Determine the (X, Y) coordinate at the center of the cell enclosing the given text.  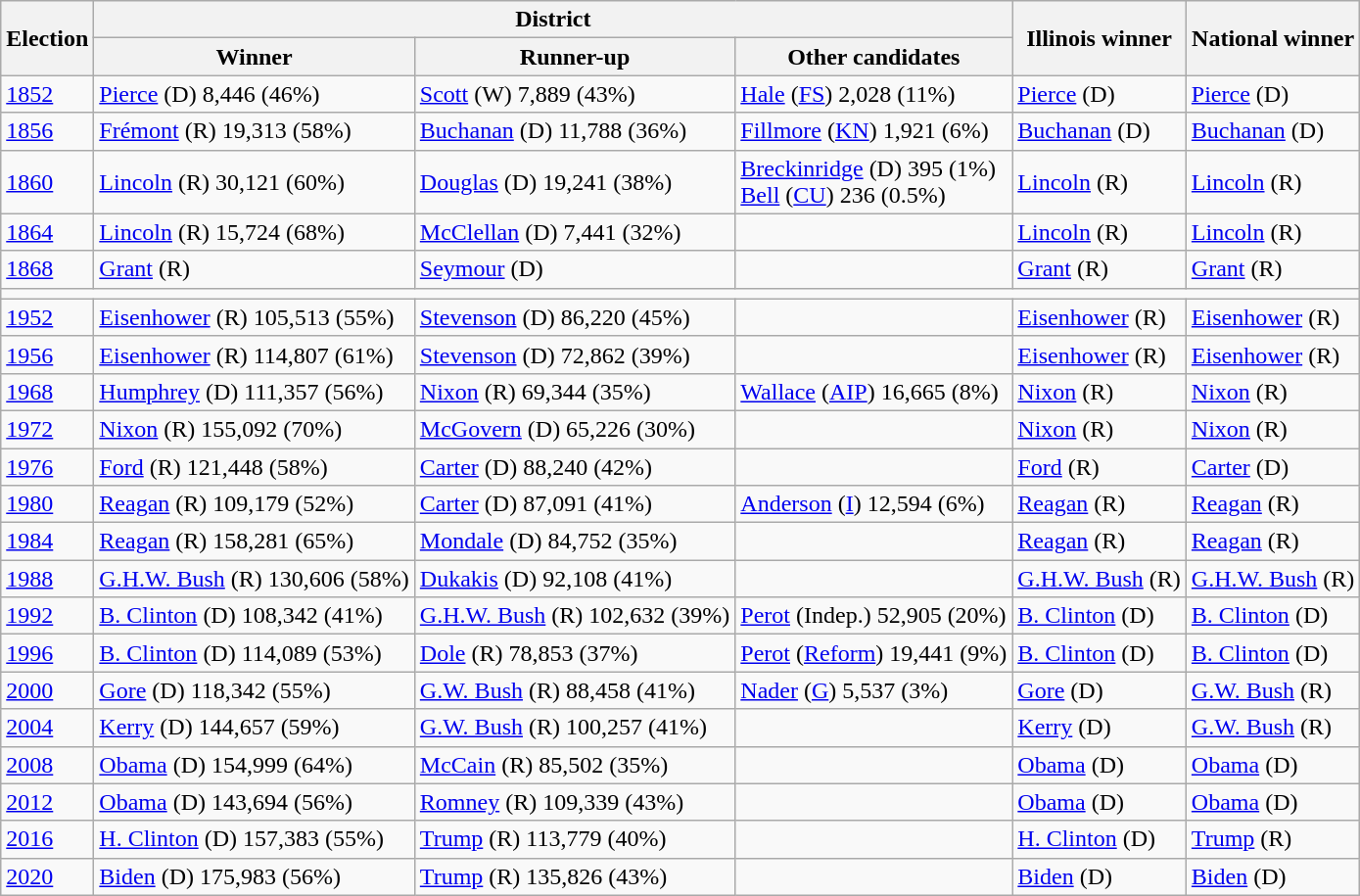
Seymour (D) (574, 269)
Ford (R) (1100, 467)
Stevenson (D) 86,220 (45%) (574, 317)
McClellan (D) 7,441 (32%) (574, 232)
1956 (47, 354)
Eisenhower (R) 105,513 (55%) (255, 317)
Trump (R) (1273, 839)
Lincoln (R) 15,724 (68%) (255, 232)
Fillmore (KN) 1,921 (6%) (873, 131)
1976 (47, 467)
Obama (D) 143,694 (56%) (255, 802)
Dukakis (D) 92,108 (41%) (574, 579)
Hale (FS) 2,028 (11%) (873, 94)
1984 (47, 542)
Frémont (R) 19,313 (58%) (255, 131)
Reagan (R) 158,281 (65%) (255, 542)
Buchanan (D) 11,788 (36%) (574, 131)
G.H.W. Bush (R) 102,632 (39%) (574, 616)
District (553, 20)
H. Clinton (D) (1100, 839)
Dole (R) 78,853 (37%) (574, 653)
H. Clinton (D) 157,383 (55%) (255, 839)
1988 (47, 579)
1860 (47, 182)
Gore (D) (1100, 690)
1856 (47, 131)
2000 (47, 690)
Ford (R) 121,448 (58%) (255, 467)
B. Clinton (D) 114,089 (53%) (255, 653)
Mondale (D) 84,752 (35%) (574, 542)
Carter (D) (1273, 467)
Eisenhower (R) 114,807 (61%) (255, 354)
2016 (47, 839)
1972 (47, 429)
Illinois winner (1100, 38)
Winner (255, 57)
Gore (D) 118,342 (55%) (255, 690)
Nixon (R) 69,344 (35%) (574, 392)
McCain (R) 85,502 (35%) (574, 765)
1852 (47, 94)
2004 (47, 728)
Perot (Reform) 19,441 (9%) (873, 653)
Humphrey (D) 111,357 (56%) (255, 392)
Carter (D) 88,240 (42%) (574, 467)
Pierce (D) 8,446 (46%) (255, 94)
Carter (D) 87,091 (41%) (574, 504)
Lincoln (R) 30,121 (60%) (255, 182)
1996 (47, 653)
Perot (Indep.) 52,905 (20%) (873, 616)
1968 (47, 392)
National winner (1273, 38)
Breckinridge (D) 395 (1%)Bell (CU) 236 (0.5%) (873, 182)
G.W. Bush (R) 100,257 (41%) (574, 728)
Romney (R) 109,339 (43%) (574, 802)
2020 (47, 876)
Other candidates (873, 57)
1952 (47, 317)
2008 (47, 765)
Trump (R) 135,826 (43%) (574, 876)
1980 (47, 504)
Election (47, 38)
G.H.W. Bush (R) 130,606 (58%) (255, 579)
1868 (47, 269)
Kerry (D) 144,657 (59%) (255, 728)
McGovern (D) 65,226 (30%) (574, 429)
G.W. Bush (R) 88,458 (41%) (574, 690)
B. Clinton (D) 108,342 (41%) (255, 616)
Obama (D) 154,999 (64%) (255, 765)
Nixon (R) 155,092 (70%) (255, 429)
1864 (47, 232)
2012 (47, 802)
Trump (R) 113,779 (40%) (574, 839)
Anderson (I) 12,594 (6%) (873, 504)
Scott (W) 7,889 (43%) (574, 94)
Kerry (D) (1100, 728)
Biden (D) 175,983 (56%) (255, 876)
Nader (G) 5,537 (3%) (873, 690)
Reagan (R) 109,179 (52%) (255, 504)
Douglas (D) 19,241 (38%) (574, 182)
1992 (47, 616)
Wallace (AIP) 16,665 (8%) (873, 392)
Runner-up (574, 57)
Stevenson (D) 72,862 (39%) (574, 354)
